Pinpoint the cell where the given text exists, returning its [x, y] midpoint coordinate. 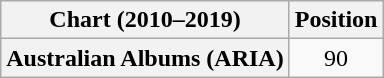
Position [336, 20]
Australian Albums (ARIA) [145, 58]
Chart (2010–2019) [145, 20]
90 [336, 58]
